For the text-containing cell, return its midpoint in [x, y] coordinate format. 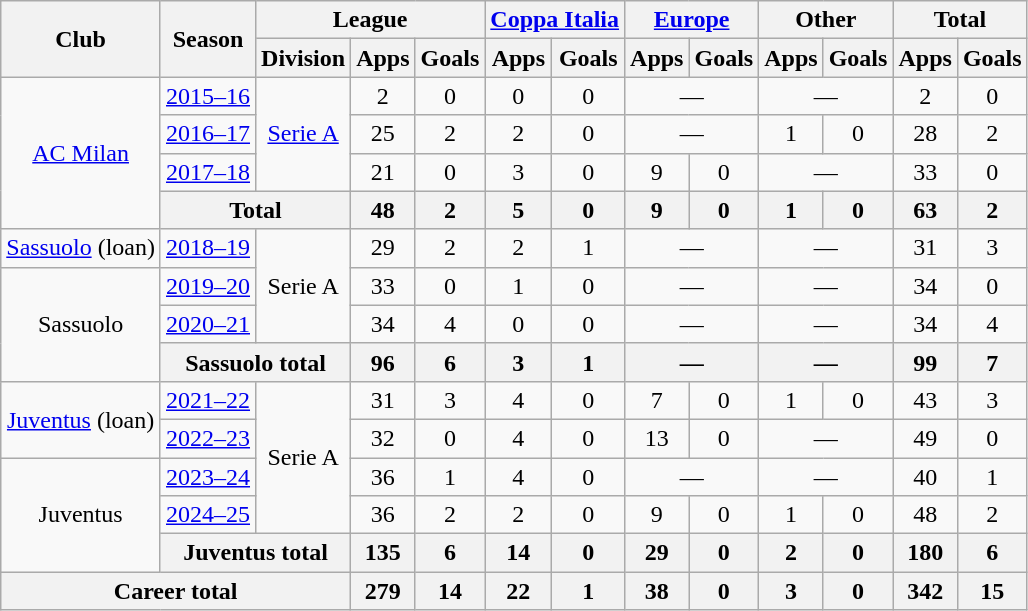
43 [925, 400]
28 [925, 134]
Sassuolo total [255, 362]
Juventus total [255, 553]
Juventus [81, 515]
38 [657, 591]
Europe [692, 20]
Juventus (loan) [81, 419]
Career total [176, 591]
2018–19 [208, 248]
22 [518, 591]
25 [383, 134]
96 [383, 362]
2019–20 [208, 286]
63 [925, 210]
Coppa Italia [555, 20]
Division [304, 58]
Other [826, 20]
League [370, 20]
2017–18 [208, 172]
Club [81, 39]
2022–23 [208, 438]
2020–21 [208, 324]
Season [208, 39]
279 [383, 591]
180 [925, 553]
32 [383, 438]
2024–25 [208, 515]
40 [925, 477]
342 [925, 591]
2021–22 [208, 400]
Sassuolo (loan) [81, 248]
99 [925, 362]
2016–17 [208, 134]
135 [383, 553]
AC Milan [81, 153]
2015–16 [208, 96]
Sassuolo [81, 324]
49 [925, 438]
13 [657, 438]
5 [518, 210]
21 [383, 172]
2023–24 [208, 477]
15 [992, 591]
